Return the (x, y) coordinate for the center point of the cell that contains the specified text.  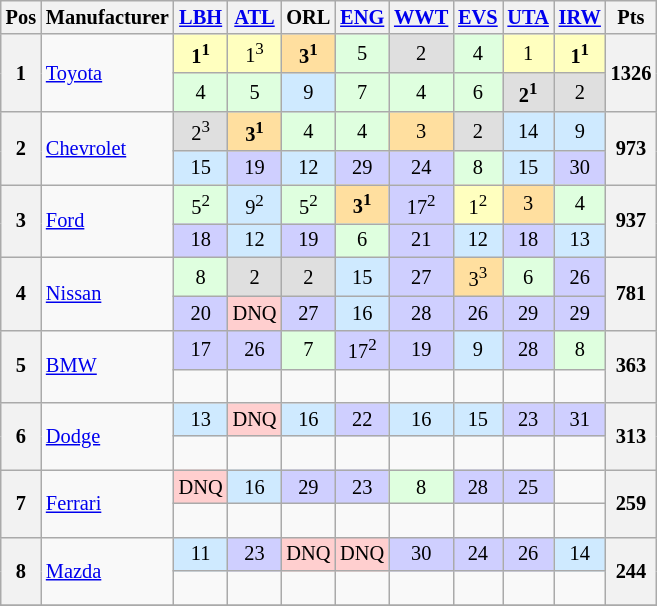
IRW (580, 17)
33 (478, 276)
973 (631, 148)
Manufacturer (108, 17)
363 (631, 366)
BMW (108, 366)
Chevrolet (108, 148)
UTA (528, 17)
313 (631, 436)
259 (631, 504)
ATL (255, 17)
25 (528, 487)
937 (631, 222)
Nissan (108, 294)
Ford (108, 222)
EVS (478, 17)
Ferrari (108, 504)
LBH (201, 17)
ORL (308, 17)
781 (631, 294)
Toyota (108, 73)
Pts (631, 17)
22 (362, 419)
Dodge (108, 436)
17 (201, 350)
ENG (362, 17)
20 (201, 313)
244 (631, 570)
WWT (421, 17)
1326 (631, 73)
Mazda (108, 570)
92 (255, 204)
Pos (21, 17)
